Extract the (x, y) coordinate from the center of the cell holding the provided text.  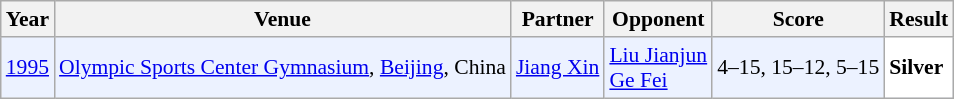
Result (918, 19)
Score (798, 19)
Partner (558, 19)
4–15, 15–12, 5–15 (798, 68)
Liu Jianjun Ge Fei (658, 68)
Opponent (658, 19)
Silver (918, 68)
Venue (282, 19)
1995 (28, 68)
Olympic Sports Center Gymnasium, Beijing, China (282, 68)
Jiang Xin (558, 68)
Year (28, 19)
